Return (X, Y) of the center of cell containing provided text 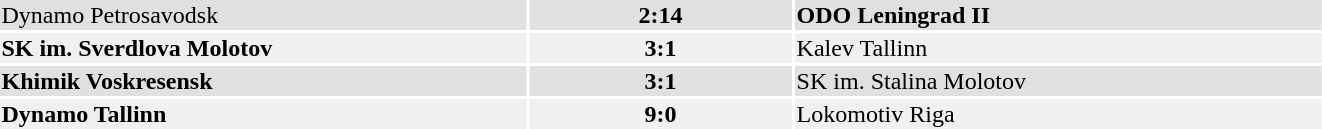
Dynamo Tallinn (263, 114)
SK im. Sverdlova Molotov (263, 48)
Kalev Tallinn (1058, 48)
2:14 (660, 15)
SK im. Stalina Molotov (1058, 81)
9:0 (660, 114)
Dynamo Petrosavodsk (263, 15)
Lokomotiv Riga (1058, 114)
Khimik Voskresensk (263, 81)
ODO Leningrad II (1058, 15)
